Provide the [X, Y] coordinate of the cell's center where the given text is located.  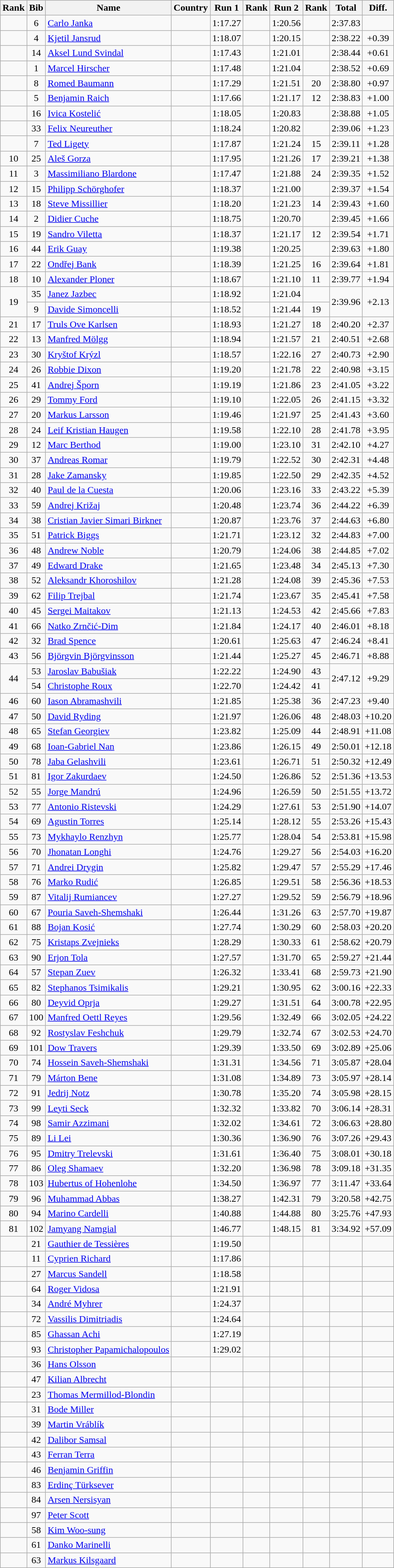
+28.14 [378, 1078]
Bode Miller [108, 1410]
3:05.98 [346, 1093]
1:19.20 [227, 369]
1:22.05 [286, 400]
Jaroslav Babušiak [108, 671]
2:38.22 [346, 38]
3:02.89 [346, 1048]
95 [36, 1153]
3:25.76 [346, 1214]
2:39.43 [346, 204]
1:18.24 [227, 128]
6 [36, 23]
Aleš Gorza [108, 158]
1:30.29 [286, 927]
+24.22 [378, 1018]
+33.64 [378, 1184]
1:23.48 [286, 565]
Cristian Javier Simari Birkner [108, 520]
+7.02 [378, 550]
1:34.50 [227, 1184]
1:21.23 [286, 204]
9 [36, 309]
Name [108, 8]
2:58.03 [346, 927]
1:21.86 [286, 384]
2:40.73 [346, 354]
1:22.16 [286, 354]
+3.22 [378, 384]
+3.95 [378, 430]
Martin Vráblík [108, 1425]
2:51.55 [346, 792]
1:29.56 [227, 1018]
3:20.58 [346, 1199]
1:19.50 [227, 1244]
1:23.82 [227, 731]
1:42.31 [286, 1199]
1:22.10 [286, 430]
1:32.74 [286, 1033]
Bib [36, 8]
Jake Zamansky [108, 475]
1:24.06 [286, 550]
2:56.36 [346, 882]
Markus Larsson [108, 415]
2:50.32 [346, 761]
+8.88 [378, 656]
1:18.57 [227, 354]
2:54.03 [346, 852]
+28.80 [378, 1123]
1:23.76 [286, 520]
2:39.35 [346, 173]
1:18.75 [227, 219]
2:59.27 [346, 957]
Arsen Nersisyan [108, 1500]
Andrej Križaj [108, 505]
1:31.31 [227, 1063]
+21.90 [378, 972]
2:55.29 [346, 867]
1:20.83 [286, 113]
+1.23 [378, 128]
1:44.88 [286, 1214]
Robbie Dixon [108, 369]
1:20.48 [227, 505]
+2.68 [378, 339]
2:40.20 [346, 324]
2:51.36 [346, 776]
Marko Rudić [108, 882]
+1.94 [378, 279]
+6.80 [378, 520]
99 [36, 1108]
Andrej Šporn [108, 384]
1:21.85 [227, 701]
+13.53 [378, 776]
+30.18 [378, 1153]
1:18.94 [227, 339]
1:36.40 [286, 1153]
1:24.08 [286, 580]
Diff. [378, 8]
1:27.57 [227, 957]
+3.32 [378, 400]
1:30.95 [286, 988]
+8.18 [378, 626]
3:06.14 [346, 1108]
1:26.32 [227, 972]
3:02.05 [346, 1018]
2:41.78 [346, 430]
2:56.79 [346, 897]
1:25.63 [286, 641]
+29.43 [378, 1138]
7 [36, 143]
+21.44 [378, 957]
1:21.91 [227, 1289]
1:38.27 [227, 1199]
1:31.08 [227, 1078]
1:25.27 [286, 656]
+7.00 [378, 535]
+1.66 [378, 219]
1:27.19 [227, 1334]
1:18.07 [227, 38]
1:36.90 [286, 1138]
Marino Cardelli [108, 1214]
84 [36, 1500]
+31.35 [378, 1168]
2:39.63 [346, 249]
2:44.63 [346, 520]
+11.08 [378, 731]
+15.98 [378, 837]
Filip Trejbal [108, 596]
Steve Missillier [108, 204]
1:25.82 [227, 867]
89 [36, 1138]
1:24.96 [227, 792]
1:29.52 [286, 897]
1:25.38 [286, 701]
2:46.71 [346, 656]
1:24.76 [227, 852]
1:17.27 [227, 23]
2:45.36 [346, 580]
Cyprien Richard [108, 1259]
1:48.15 [286, 1229]
1:31.26 [286, 912]
Pouria Saveh-Shemshaki [108, 912]
Marc Berthod [108, 445]
Kristaps Zvejnieks [108, 942]
1:21.51 [286, 83]
1:32.20 [227, 1168]
Christophe Roux [108, 686]
+28.31 [378, 1108]
86 [36, 1168]
1:17.43 [227, 53]
4 [36, 38]
2 [36, 219]
3:09.18 [346, 1168]
Stepan Zuev [108, 972]
Gauthier de Tessières [108, 1244]
Sandro Viletta [108, 234]
Igor Zakurdaev [108, 776]
Muhammad Abbas [108, 1199]
96 [36, 1199]
2:39.64 [346, 264]
1:26.06 [286, 716]
1:24.50 [227, 776]
2:39.06 [346, 128]
+9.40 [378, 701]
2:51.90 [346, 807]
2:38.52 [346, 68]
2:43.22 [346, 490]
Janez Jazbec [108, 294]
1:18.05 [227, 113]
Hossein Saveh-Shemshaki [108, 1063]
2:44.22 [346, 505]
2:39.45 [346, 219]
1:26.15 [286, 746]
2:42.31 [346, 460]
1:30.78 [227, 1093]
1:19.46 [227, 415]
1:19.10 [227, 400]
Stephanos Tsimikalis [108, 988]
1:40.88 [227, 1214]
Andrew Noble [108, 550]
2:45.66 [346, 611]
+42.75 [378, 1199]
Run 2 [286, 8]
1:21.24 [286, 143]
Ghassan Achi [108, 1334]
1:31.51 [286, 1003]
Alexander Ploner [108, 279]
1:24.42 [286, 686]
Carlo Janka [108, 23]
André Myhrer [108, 1304]
2:45.41 [346, 596]
Aleksandr Khoroshilov [108, 580]
1:21.13 [227, 611]
+2.90 [378, 354]
97 [36, 1515]
+12.18 [378, 746]
Ivica Kostelić [108, 113]
1:26.86 [286, 776]
Márton Bene [108, 1078]
1:21.84 [227, 626]
+0.39 [378, 38]
1:24.64 [227, 1319]
+0.97 [378, 83]
94 [36, 1214]
Stefan Georgiev [108, 731]
Natko Zrnčić-Dim [108, 626]
1:22.50 [286, 475]
1:20.25 [286, 249]
Björgvin Björgvinsson [108, 656]
1:21.00 [286, 189]
+1.05 [378, 113]
1:33.50 [286, 1048]
1:24.17 [286, 626]
+3.15 [378, 369]
Manfred Mölgg [108, 339]
1:36.98 [286, 1168]
Iason Abramashvili [108, 701]
Hubertus of Hohenlohe [108, 1184]
+7.53 [378, 580]
Ioan-Gabriel Nan [108, 746]
8 [36, 83]
2:37.83 [346, 23]
1:26.71 [286, 761]
Brad Spence [108, 641]
Benjamin Griffin [108, 1470]
1:25.09 [286, 731]
Jaba Gelashvili [108, 761]
2:39.96 [346, 302]
Kilian Albrecht [108, 1379]
1:28.29 [227, 942]
2:47.23 [346, 701]
Truls Ove Karlsen [108, 324]
1:18.39 [227, 264]
Paul de la Cuesta [108, 490]
1:26.59 [286, 792]
1:36.97 [286, 1184]
Samir Azzimani [108, 1123]
2:41.43 [346, 415]
Danko Marinelli [108, 1545]
Andrei Drygin [108, 867]
1:20.87 [227, 520]
1:18.93 [227, 324]
+25.06 [378, 1048]
1:21.88 [286, 173]
1:22.70 [227, 686]
+22.95 [378, 1003]
Romed Baumann [108, 83]
2:41.15 [346, 400]
Edward Drake [108, 565]
Vitalij Rumiancev [108, 897]
Aksel Lund Svindal [108, 53]
Andreas Romar [108, 460]
1:28.04 [286, 837]
1:23.74 [286, 505]
Markus Kilsgaard [108, 1560]
Patrick Biggs [108, 535]
1:20.70 [286, 219]
1:19.19 [227, 384]
1:18.20 [227, 204]
+4.48 [378, 460]
1:19.58 [227, 430]
+1.71 [378, 234]
2:38.83 [346, 98]
93 [36, 1349]
1:21.27 [286, 324]
+0.69 [378, 68]
+1.28 [378, 143]
Antonio Ristevski [108, 807]
Bojan Kosić [108, 927]
+1.60 [378, 204]
+1.81 [378, 264]
1:28.12 [286, 822]
1:26.85 [227, 882]
1:21.25 [286, 264]
1:25.14 [227, 822]
2:46.24 [346, 641]
2:38.80 [346, 83]
1:20.61 [227, 641]
3:07.26 [346, 1138]
1:22.52 [286, 460]
Vassilis Dimitriadis [108, 1319]
Jhonatan Longhi [108, 852]
2:42.35 [346, 475]
1:20.56 [286, 23]
1:32.32 [227, 1108]
1:18.58 [227, 1274]
1:25.77 [227, 837]
Christopher Papamichalopoulos [108, 1349]
1:24.37 [227, 1304]
1:20.15 [286, 38]
1:17.86 [227, 1259]
2:48.91 [346, 731]
+4.27 [378, 445]
3:08.01 [346, 1153]
1:17.47 [227, 173]
1:21.71 [227, 535]
1:23.86 [227, 746]
Leif Kristian Haugen [108, 430]
1:24.90 [286, 671]
85 [36, 1334]
2:40.98 [346, 369]
+1.00 [378, 98]
1:46.77 [227, 1229]
101 [36, 1048]
1:31.61 [227, 1153]
1:23.61 [227, 761]
2:44.83 [346, 535]
1:29.79 [227, 1033]
+2.37 [378, 324]
+8.41 [378, 641]
1:23.16 [286, 490]
2:59.73 [346, 972]
3:02.53 [346, 1033]
2:39.77 [346, 279]
Manfred Oettl Reyes [108, 1018]
1:30.36 [227, 1138]
Deyvid Oprja [108, 1003]
102 [36, 1229]
1:21.74 [227, 596]
David Ryding [108, 716]
Dow Travers [108, 1048]
+1.54 [378, 189]
1:23.10 [286, 445]
+18.96 [378, 897]
3:05.97 [346, 1078]
Sergei Maitakov [108, 611]
+2.13 [378, 302]
88 [36, 927]
3:00.78 [346, 1003]
1:18.67 [227, 279]
2:50.01 [346, 746]
+1.52 [378, 173]
2:47.12 [346, 679]
103 [36, 1184]
91 [36, 1093]
1:17.66 [227, 98]
+47.93 [378, 1214]
82 [36, 988]
Tommy Ford [108, 400]
1:34.89 [286, 1078]
2:42.10 [346, 445]
+14.07 [378, 807]
2:46.01 [346, 626]
Jorge Mandrú [108, 792]
1:34.61 [286, 1123]
Country [191, 8]
1:19.79 [227, 460]
+12.49 [378, 761]
+7.83 [378, 611]
3:34.92 [346, 1229]
Thomas Mermillod-Blondin [108, 1394]
1:20.06 [227, 490]
+1.38 [378, 158]
Jedrij Notz [108, 1093]
1:35.20 [286, 1093]
+18.53 [378, 882]
1:22.22 [227, 671]
1:32.02 [227, 1123]
Roger Vidosa [108, 1289]
2:53.81 [346, 837]
Total [346, 8]
Erdinç Türksever [108, 1485]
1:19.38 [227, 249]
98 [36, 1123]
2:53.26 [346, 822]
2:41.05 [346, 384]
1:27.27 [227, 897]
2:44.85 [346, 550]
Mykhaylo Renzhyn [108, 837]
+5.39 [378, 490]
+19.87 [378, 912]
Dmitry Trelevski [108, 1153]
Massimiliano Blardone [108, 173]
Ferran Terra [108, 1455]
+0.61 [378, 53]
1:21.26 [286, 158]
Kjetil Jansrud [108, 38]
1:18.52 [227, 309]
Felix Neureuther [108, 128]
Li Lei [108, 1138]
Erik Guay [108, 249]
5 [36, 98]
Agustin Torres [108, 822]
1:17.48 [227, 68]
Ted Ligety [108, 143]
87 [36, 897]
2:38.44 [346, 53]
1:23.67 [286, 596]
Peter Scott [108, 1515]
Kryštof Krýzl [108, 354]
+28.04 [378, 1063]
+4.52 [378, 475]
1:18.92 [227, 294]
Benjamin Raich [108, 98]
Run 1 [227, 8]
+22.33 [378, 988]
Rostyslav Feshchuk [108, 1033]
3:00.16 [346, 988]
+9.29 [378, 679]
Leyti Seck [108, 1108]
1:29.47 [286, 867]
1:26.44 [227, 912]
1:21.28 [227, 580]
90 [36, 957]
1:27.61 [286, 807]
1:27.74 [227, 927]
Ondřej Bank [108, 264]
1:33.41 [286, 972]
1:29.02 [227, 1349]
1:32.49 [286, 1018]
Kim Woo-sung [108, 1530]
1:29.51 [286, 882]
3:05.87 [346, 1063]
2:39.11 [346, 143]
83 [36, 1485]
1:23.12 [286, 535]
1:21.78 [286, 369]
+20.79 [378, 942]
Oleg Shamaev [108, 1168]
2:38.88 [346, 113]
1 [36, 68]
2:48.03 [346, 716]
+7.58 [378, 596]
100 [36, 1018]
+20.20 [378, 927]
1:31.70 [286, 957]
1:29.21 [227, 988]
Jamyang Namgial [108, 1229]
3:11.47 [346, 1184]
+13.72 [378, 792]
Dalibor Samsal [108, 1440]
92 [36, 1033]
Davide Simoncelli [108, 309]
+1.80 [378, 249]
+24.70 [378, 1033]
Hans Olsson [108, 1364]
1:17.29 [227, 83]
Didier Cuche [108, 219]
+3.60 [378, 415]
2:39.37 [346, 189]
+10.20 [378, 716]
1:17.95 [227, 158]
Marcus Sandell [108, 1274]
+7.30 [378, 565]
1:30.33 [286, 942]
1:19.85 [227, 475]
2:57.70 [346, 912]
3 [36, 173]
2:40.51 [346, 339]
1:21.65 [227, 565]
Marcel Hirscher [108, 68]
2:45.13 [346, 565]
1:34.56 [286, 1063]
1:21.10 [286, 279]
1:19.00 [227, 445]
+16.20 [378, 852]
2:58.62 [346, 942]
1:20.79 [227, 550]
1:21.57 [286, 339]
+15.43 [378, 822]
+57.09 [378, 1229]
1:24.29 [227, 807]
1:33.82 [286, 1108]
Erjon Tola [108, 957]
1:17.87 [227, 143]
+6.39 [378, 505]
2:39.21 [346, 158]
1:21.01 [286, 53]
1:24.53 [286, 611]
+17.46 [378, 867]
1:20.82 [286, 128]
+28.15 [378, 1093]
Philipp Schörghofer [108, 189]
1:29.39 [227, 1048]
3:06.63 [346, 1123]
2:39.54 [346, 234]
